Pinpoint the cell where the given text exists, returning its [X, Y] midpoint coordinate. 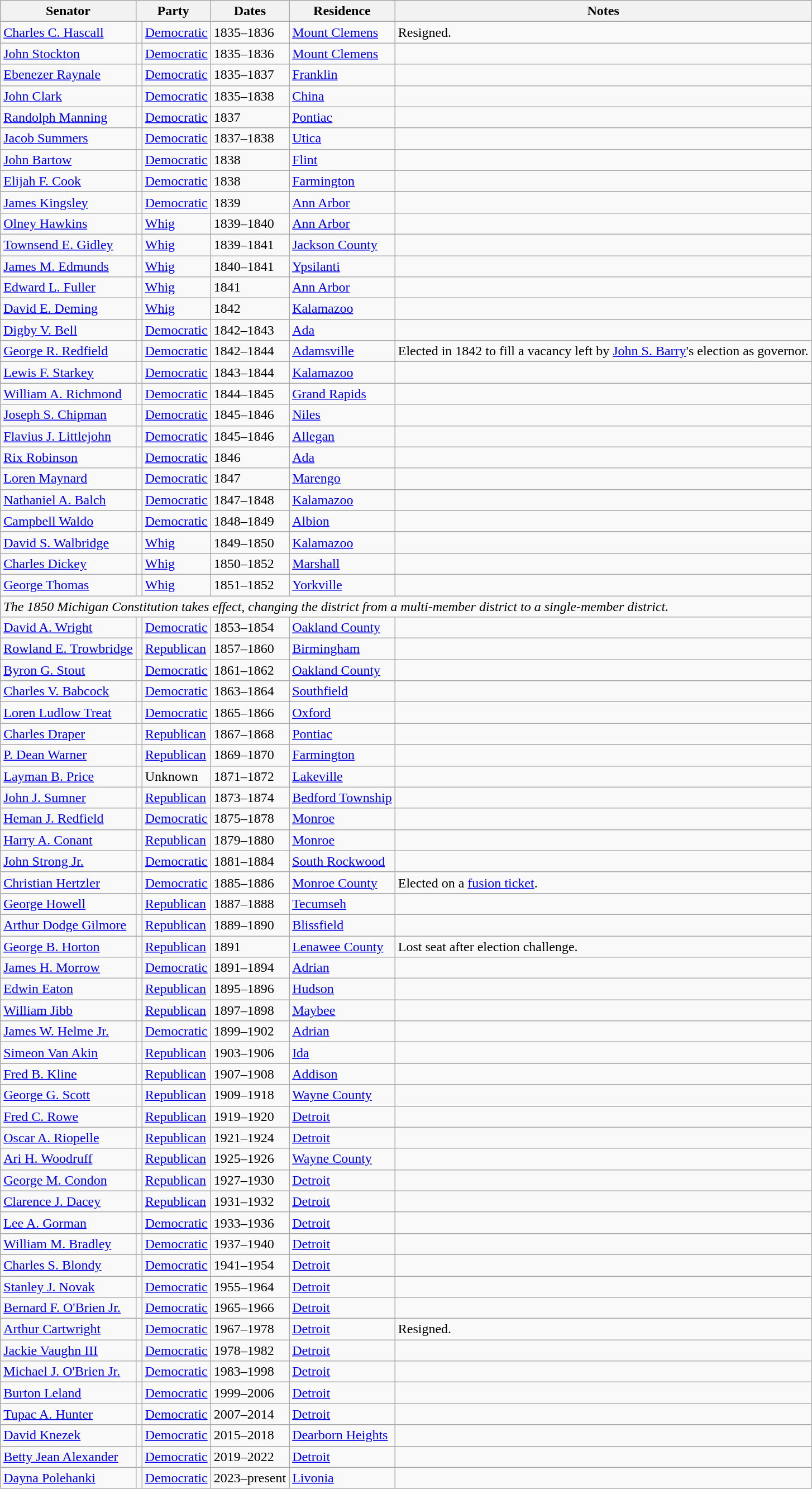
2023–present [250, 1478]
1840–1841 [250, 266]
Ebenezer Raynale [68, 75]
1899–1902 [250, 1032]
1895–1896 [250, 989]
1879–1880 [250, 840]
Hudson [342, 989]
David S. Walbridge [68, 542]
Unknown [176, 776]
1853–1854 [250, 628]
1983–1998 [250, 1372]
2007–2014 [250, 1414]
Tecumseh [342, 904]
Lewis F. Starkey [68, 373]
Lee A. Gorman [68, 1223]
Rowland E. Trowbridge [68, 649]
1921–1924 [250, 1138]
1849–1850 [250, 542]
George R. Redfield [68, 351]
George Howell [68, 904]
Blissfield [342, 925]
Rix Robinson [68, 457]
Fred B. Kline [68, 1074]
George B. Horton [68, 947]
David A. Wright [68, 628]
1837–1838 [250, 139]
Edward L. Fuller [68, 288]
Addison [342, 1074]
William M. Bradley [68, 1244]
Dayna Polehanki [68, 1478]
1867–1868 [250, 734]
1847 [250, 479]
Olney Hawkins [68, 223]
Charles S. Blondy [68, 1265]
David Knezek [68, 1435]
1843–1844 [250, 373]
Dates [250, 11]
George M. Condon [68, 1180]
Jacob Summers [68, 139]
John J. Sumner [68, 798]
1848–1849 [250, 521]
1903–1906 [250, 1053]
Elijah F. Cook [68, 181]
John Strong Jr. [68, 861]
1897–1898 [250, 1010]
Ypsilanti [342, 266]
1999–2006 [250, 1393]
Christian Hertzler [68, 882]
Adamsville [342, 351]
Lenawee County [342, 947]
China [342, 96]
Layman B. Price [68, 776]
Niles [342, 415]
Arthur Cartwright [68, 1329]
Monroe County [342, 882]
1847–1848 [250, 500]
Charles V. Babcock [68, 691]
1835–1838 [250, 96]
Michael J. O'Brien Jr. [68, 1372]
1839 [250, 202]
Flavius J. Littlejohn [68, 436]
Nathaniel A. Balch [68, 500]
Maybee [342, 1010]
Stanley J. Novak [68, 1286]
1841 [250, 288]
Charles Dickey [68, 564]
Townsend E. Gidley [68, 245]
William Jibb [68, 1010]
Clarence J. Dacey [68, 1201]
1941–1954 [250, 1265]
1891 [250, 947]
Bernard F. O'Brien Jr. [68, 1308]
South Rockwood [342, 861]
Livonia [342, 1478]
Residence [342, 11]
Marshall [342, 564]
Albion [342, 521]
Simeon Van Akin [68, 1053]
The 1850 Michigan Constitution takes effect, changing the district from a multi-member district to a single-member district. [406, 606]
Yorkville [342, 585]
Ari H. Woodruff [68, 1159]
1842–1843 [250, 330]
Franklin [342, 75]
1851–1852 [250, 585]
1907–1908 [250, 1074]
Grand Rapids [342, 394]
1842–1844 [250, 351]
Jackie Vaughn III [68, 1350]
1839–1841 [250, 245]
Bedford Township [342, 798]
Byron G. Stout [68, 670]
1889–1890 [250, 925]
James H. Morrow [68, 968]
Heman J. Redfield [68, 819]
Burton Leland [68, 1393]
Jackson County [342, 245]
1885–1886 [250, 882]
Campbell Waldo [68, 521]
James Kingsley [68, 202]
1967–1978 [250, 1329]
1925–1926 [250, 1159]
1955–1964 [250, 1286]
1835–1837 [250, 75]
Flint [342, 160]
Elected in 1842 to fill a vacancy left by John S. Barry's election as governor. [603, 351]
1846 [250, 457]
John Clark [68, 96]
Fred C. Rowe [68, 1116]
John Stockton [68, 54]
James M. Edmunds [68, 266]
1842 [250, 309]
1965–1966 [250, 1308]
Elected on a fusion ticket. [603, 882]
1873–1874 [250, 798]
1919–1920 [250, 1116]
Utica [342, 139]
1881–1884 [250, 861]
1891–1894 [250, 968]
Charles Draper [68, 734]
George Thomas [68, 585]
Harry A. Conant [68, 840]
Loren Maynard [68, 479]
Arthur Dodge Gilmore [68, 925]
Edwin Eaton [68, 989]
1871–1872 [250, 776]
Birmingham [342, 649]
2015–2018 [250, 1435]
Southfield [342, 691]
Oscar A. Riopelle [68, 1138]
1839–1840 [250, 223]
William A. Richmond [68, 394]
Randolph Manning [68, 117]
Lakeville [342, 776]
Senator [68, 11]
1861–1862 [250, 670]
Lost seat after election challenge. [603, 947]
Joseph S. Chipman [68, 415]
Tupac A. Hunter [68, 1414]
1887–1888 [250, 904]
1869–1870 [250, 755]
2019–2022 [250, 1457]
1850–1852 [250, 564]
1865–1866 [250, 713]
1937–1940 [250, 1244]
Ida [342, 1053]
1978–1982 [250, 1350]
Marengo [342, 479]
Allegan [342, 436]
Charles C. Hascall [68, 32]
1933–1936 [250, 1223]
1837 [250, 117]
David E. Deming [68, 309]
George G. Scott [68, 1095]
1844–1845 [250, 394]
1909–1918 [250, 1095]
Oxford [342, 713]
James W. Helme Jr. [68, 1032]
Notes [603, 11]
P. Dean Warner [68, 755]
Betty Jean Alexander [68, 1457]
Loren Ludlow Treat [68, 713]
Digby V. Bell [68, 330]
Dearborn Heights [342, 1435]
1875–1878 [250, 819]
1863–1864 [250, 691]
1927–1930 [250, 1180]
1857–1860 [250, 649]
Party [173, 11]
1931–1932 [250, 1201]
John Bartow [68, 160]
